Output the [x, y] coordinate of the center of the cell containing the given text.  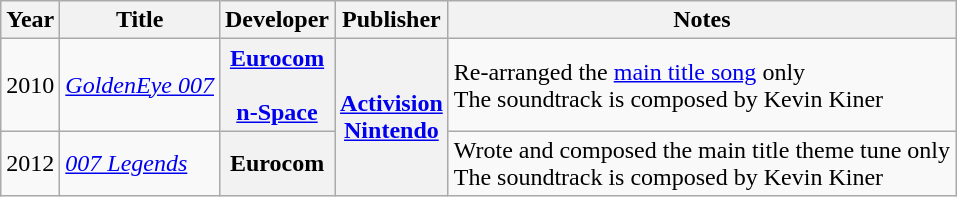
2012 [30, 164]
Developer [276, 20]
Publisher [392, 20]
ActivisionNintendo [392, 118]
Title [140, 20]
Eurocom [276, 164]
007 Legends [140, 164]
2010 [30, 85]
Re-arranged the main title song onlyThe soundtrack is composed by Kevin Kiner [702, 85]
Notes [702, 20]
GoldenEye 007 [140, 85]
Eurocomn-Space [276, 85]
Wrote and composed the main title theme tune onlyThe soundtrack is composed by Kevin Kiner [702, 164]
Year [30, 20]
